Extract the [X, Y] coordinate from the center of the cell holding the provided text.  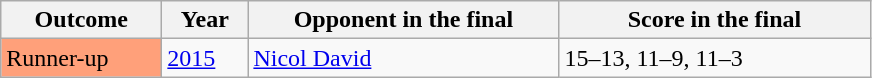
Runner-up [82, 58]
Nicol David [404, 58]
15–13, 11–9, 11–3 [714, 58]
Opponent in the final [404, 20]
Score in the final [714, 20]
2015 [205, 58]
Outcome [82, 20]
Year [205, 20]
